Extract the [X, Y] coordinate from the center of the cell holding the provided text.  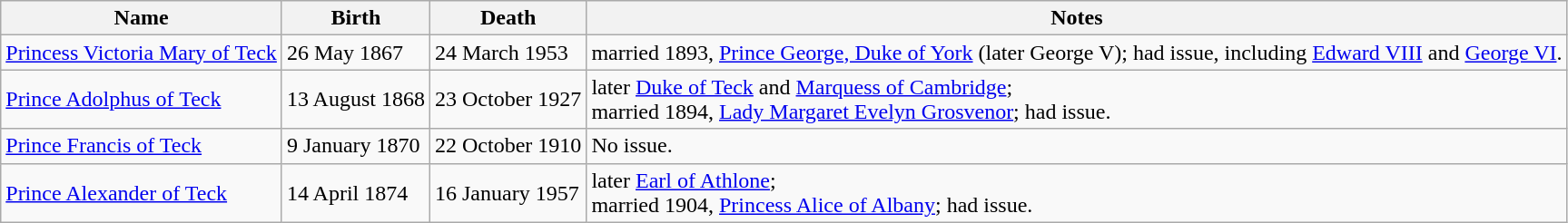
16 January 1957 [508, 192]
13 August 1868 [356, 100]
Prince Francis of Teck [142, 146]
Birth [356, 18]
Death [508, 18]
Prince Adolphus of Teck [142, 100]
married 1893, Prince George, Duke of York (later George V); had issue, including Edward VIII and George VI. [1077, 53]
Prince Alexander of Teck [142, 192]
Notes [1077, 18]
9 January 1870 [356, 146]
Name [142, 18]
later Duke of Teck and Marquess of Cambridge;married 1894, Lady Margaret Evelyn Grosvenor; had issue. [1077, 100]
Princess Victoria Mary of Teck [142, 53]
later Earl of Athlone;married 1904, Princess Alice of Albany; had issue. [1077, 192]
26 May 1867 [356, 53]
24 March 1953 [508, 53]
22 October 1910 [508, 146]
23 October 1927 [508, 100]
No issue. [1077, 146]
14 April 1874 [356, 192]
